Identify which cell holds the provided text, then report its (x, y) central coordinate. 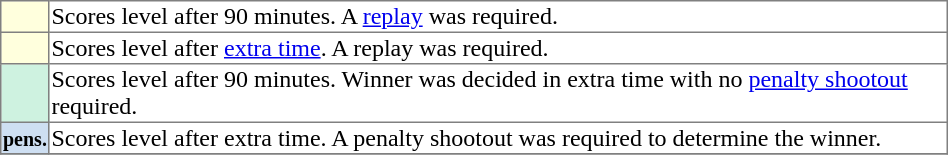
Scores level after 90 minutes. A replay was required. (498, 17)
Scores level after extra time. A replay was required. (498, 48)
Scores level after 90 minutes. Winner was decided in extra time with no penalty shootout required. (498, 93)
pens. (25, 138)
Scores level after extra time. A penalty shootout was required to determine the winner. (498, 138)
